Locate the cell with the specified text and output its [X, Y] center coordinate. 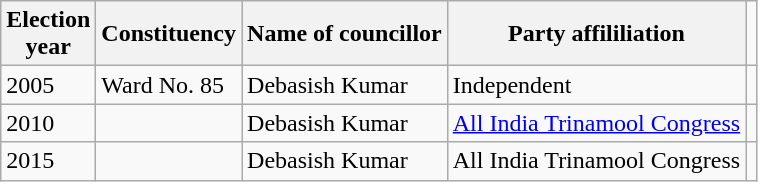
2010 [48, 123]
Ward No. 85 [169, 85]
Party affililiation [596, 34]
Election year [48, 34]
Constituency [169, 34]
2015 [48, 161]
Name of councillor [345, 34]
Independent [596, 85]
2005 [48, 85]
